Determine the [X, Y] coordinate at the center of the cell enclosing the given text.  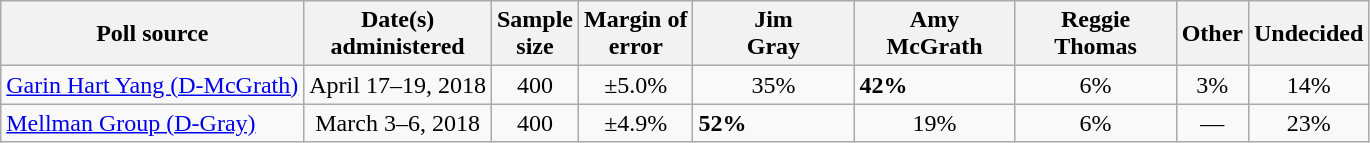
±4.9% [636, 123]
Date(s)administered [398, 34]
April 17–19, 2018 [398, 85]
Mellman Group (D-Gray) [152, 123]
3% [1212, 85]
Garin Hart Yang (D-McGrath) [152, 85]
Margin of error [636, 34]
Samplesize [534, 34]
23% [1308, 123]
Undecided [1308, 34]
Poll source [152, 34]
— [1212, 123]
14% [1308, 85]
35% [774, 85]
March 3–6, 2018 [398, 123]
JimGray [774, 34]
±5.0% [636, 85]
AmyMcGrath [934, 34]
ReggieThomas [1096, 34]
19% [934, 123]
42% [934, 85]
52% [774, 123]
Other [1212, 34]
